Search for the cell housing the specified text and yield its (x, y) center coordinate. 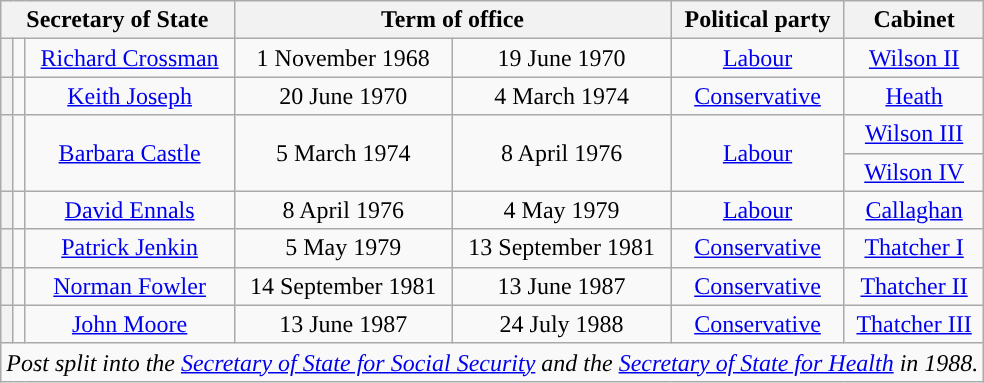
Barbara Castle (130, 153)
Thatcher II (914, 286)
Wilson IV (914, 172)
1 November 1968 (343, 58)
Term of office (452, 20)
Norman Fowler (130, 286)
19 June 1970 (561, 58)
John Moore (130, 324)
Wilson III (914, 134)
Richard Crossman (130, 58)
Heath (914, 96)
Wilson II (914, 58)
20 June 1970 (343, 96)
24 July 1988 (561, 324)
14 September 1981 (343, 286)
Cabinet (914, 20)
Thatcher III (914, 324)
4 March 1974 (561, 96)
Thatcher I (914, 248)
Patrick Jenkin (130, 248)
4 May 1979 (561, 210)
Political party (758, 20)
Post split into the Secretary of State for Social Security and the Secretary of State for Health in 1988. (492, 362)
David Ennals (130, 210)
Keith Joseph (130, 96)
5 May 1979 (343, 248)
13 September 1981 (561, 248)
5 March 1974 (343, 153)
Callaghan (914, 210)
Secretary of State (118, 20)
